Capture the cell that displays the provided text and extract its (x, y) central coordinate. 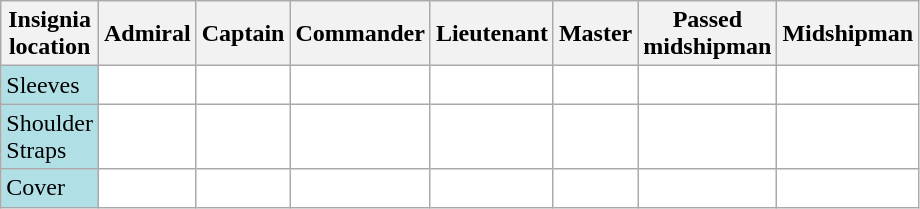
Commander (360, 34)
Sleeves (50, 85)
Midshipman (848, 34)
Master (595, 34)
Insignialocation (50, 34)
Cover (50, 188)
ShoulderStraps (50, 136)
Passedmidshipman (708, 34)
Captain (243, 34)
Admiral (147, 34)
Lieutenant (492, 34)
